Output the [X, Y] coordinate of the center of the cell containing the given text.  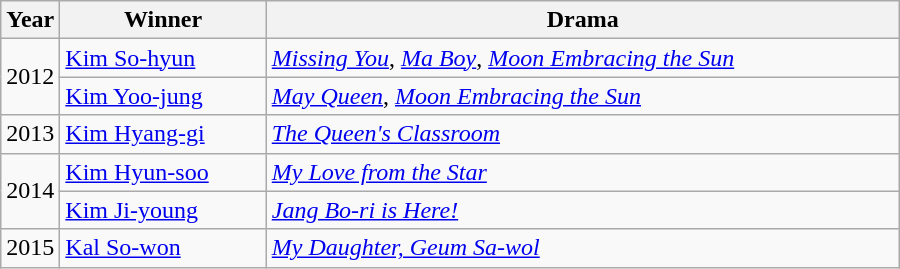
2014 [30, 191]
Kim Ji-young [163, 210]
My Daughter, Geum Sa-wol [582, 248]
2013 [30, 134]
Year [30, 20]
Drama [582, 20]
Kim Hyun-soo [163, 172]
My Love from the Star [582, 172]
2012 [30, 77]
May Queen, Moon Embracing the Sun [582, 96]
Jang Bo-ri is Here! [582, 210]
Kim So-hyun [163, 58]
Winner [163, 20]
The Queen's Classroom [582, 134]
Kim Hyang-gi [163, 134]
2015 [30, 248]
Kal So-won [163, 248]
Kim Yoo-jung [163, 96]
Missing You, Ma Boy, Moon Embracing the Sun [582, 58]
